From the cell containing the given text, extract its center point as [x, y] coordinate. 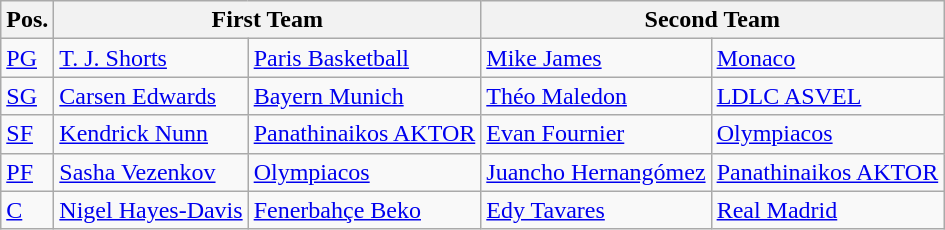
Edy Tavares [596, 210]
PF [28, 172]
Carsen Edwards [151, 96]
Sasha Vezenkov [151, 172]
T. J. Shorts [151, 58]
Bayern Munich [364, 96]
Mike James [596, 58]
Monaco [828, 58]
C [28, 210]
LDLC ASVEL [828, 96]
Pos. [28, 20]
Kendrick Nunn [151, 134]
Second Team [712, 20]
Evan Fournier [596, 134]
SF [28, 134]
Nigel Hayes-Davis [151, 210]
Paris Basketball [364, 58]
First Team [268, 20]
Juancho Hernangómez [596, 172]
Real Madrid [828, 210]
SG [28, 96]
Fenerbahçe Beko [364, 210]
Théo Maledon [596, 96]
PG [28, 58]
